Find where the given text appears and provide that cell's center as (x, y) coordinate. 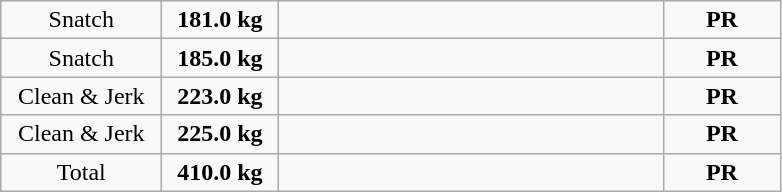
410.0 kg (220, 172)
223.0 kg (220, 96)
181.0 kg (220, 20)
Total (82, 172)
225.0 kg (220, 134)
185.0 kg (220, 58)
